Search for the cell housing the specified text and yield its (x, y) center coordinate. 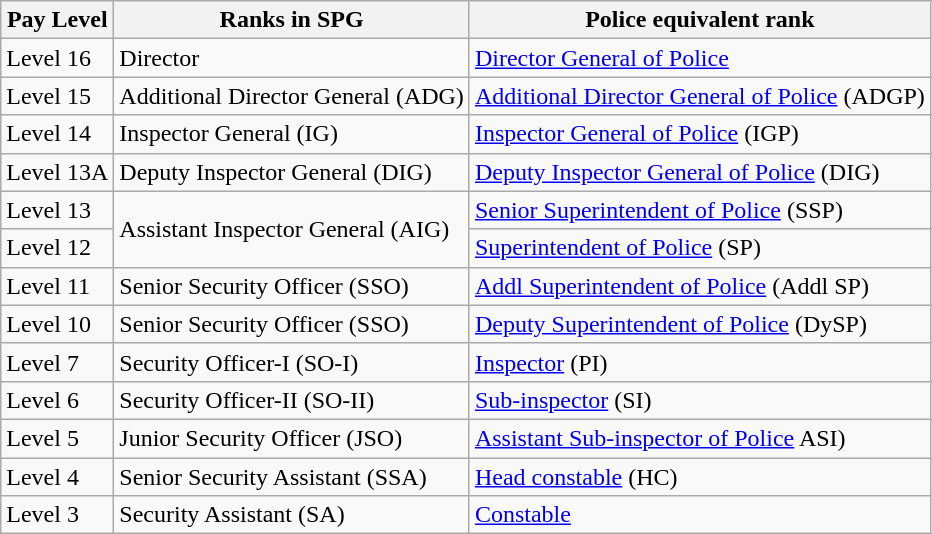
Ranks in SPG (292, 20)
Director (292, 58)
Police equivalent rank (700, 20)
Head constable (HC) (700, 477)
Level 13 (58, 210)
Additional Director General of Police (ADGP) (700, 96)
Level 5 (58, 438)
Security Officer-I (SO-I) (292, 362)
Level 3 (58, 515)
Deputy Inspector General (DIG) (292, 172)
Level 13A (58, 172)
Assistant Sub-inspector of Police ASI) (700, 438)
Superintendent of Police (SP) (700, 248)
Security Assistant (SA) (292, 515)
Senior Superintendent of Police (SSP) (700, 210)
Assistant Inspector General (AIG) (292, 229)
Level 12 (58, 248)
Inspector General of Police (IGP) (700, 134)
Level 11 (58, 286)
Director General of Police (700, 58)
Inspector General (IG) (292, 134)
Pay Level (58, 20)
Inspector (PI) (700, 362)
Level 15 (58, 96)
Level 4 (58, 477)
Senior Security Assistant (SSA) (292, 477)
Security Officer-II (SO-II) (292, 400)
Addl Superintendent of Police (Addl SP) (700, 286)
Level 14 (58, 134)
Level 7 (58, 362)
Level 10 (58, 324)
Level 6 (58, 400)
Junior Security Officer (JSO) (292, 438)
Additional Director General (ADG) (292, 96)
Sub-inspector (SI) (700, 400)
Level 16 (58, 58)
Constable (700, 515)
Deputy Superintendent of Police (DySP) (700, 324)
Deputy Inspector General of Police (DIG) (700, 172)
